Find where the given text appears and provide that cell's center as [x, y] coordinate. 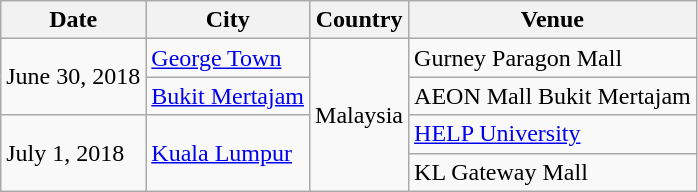
KL Gateway Mall [553, 172]
George Town [228, 58]
July 1, 2018 [74, 153]
Kuala Lumpur [228, 153]
AEON Mall Bukit Mertajam [553, 96]
Date [74, 20]
Bukit Mertajam [228, 96]
City [228, 20]
Malaysia [360, 115]
Country [360, 20]
HELP University [553, 134]
Gurney Paragon Mall [553, 58]
Venue [553, 20]
June 30, 2018 [74, 77]
